From the cell containing the given text, extract its center point as [X, Y] coordinate. 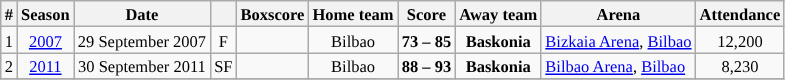
Attendance [740, 14]
88 – 93 [427, 66]
12,200 [740, 40]
8,230 [740, 66]
SF [223, 66]
Date [142, 14]
Home team [352, 14]
Bilbao Arena, Bilbao [618, 66]
Bizkaia Arena, Bilbao [618, 40]
29 September 2007 [142, 40]
# [9, 14]
2 [9, 66]
Arena [618, 14]
1 [9, 40]
2007 [46, 40]
30 September 2011 [142, 66]
2011 [46, 66]
Score [427, 14]
73 – 85 [427, 40]
Season [46, 14]
Away team [498, 14]
Boxscore [273, 14]
F [223, 40]
